Identify which cell holds the provided text, then report its [x, y] central coordinate. 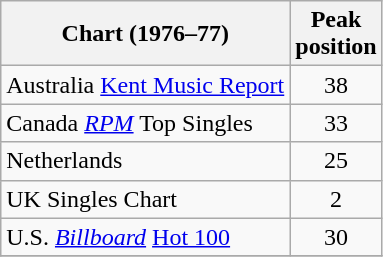
33 [336, 123]
38 [336, 85]
Canada RPM Top Singles [146, 123]
Australia Kent Music Report [146, 85]
U.S. Billboard Hot 100 [146, 237]
25 [336, 161]
30 [336, 237]
Chart (1976–77) [146, 34]
UK Singles Chart [146, 199]
Netherlands [146, 161]
Peakposition [336, 34]
2 [336, 199]
